From the cell containing the given text, extract its center point as (x, y) coordinate. 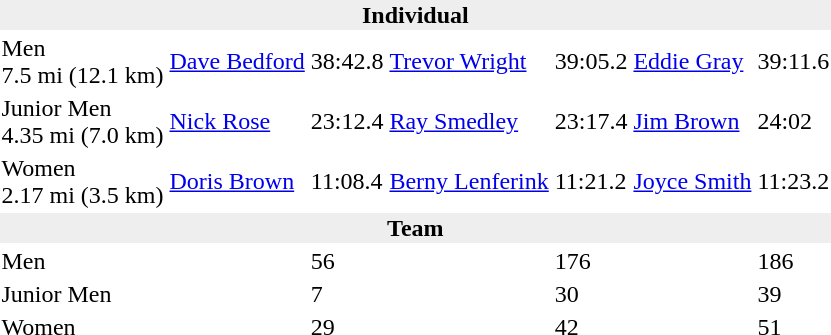
Junior Men4.35 mi (7.0 km) (82, 122)
11:21.2 (591, 182)
Joyce Smith (692, 182)
Berny Lenferink (469, 182)
Women2.17 mi (3.5 km) (82, 182)
Jim Brown (692, 122)
Individual (416, 15)
Nick Rose (237, 122)
Doris Brown (237, 182)
56 (347, 261)
23:17.4 (591, 122)
176 (591, 261)
Men7.5 mi (12.1 km) (82, 62)
39 (794, 294)
Eddie Gray (692, 62)
7 (347, 294)
Trevor Wright (469, 62)
Team (416, 228)
39:05.2 (591, 62)
30 (591, 294)
23:12.4 (347, 122)
11:23.2 (794, 182)
Men (82, 261)
39:11.6 (794, 62)
Ray Smedley (469, 122)
11:08.4 (347, 182)
Junior Men (82, 294)
Dave Bedford (237, 62)
38:42.8 (347, 62)
186 (794, 261)
24:02 (794, 122)
